Provide the [x, y] coordinate of the cell's center where the given text is located.  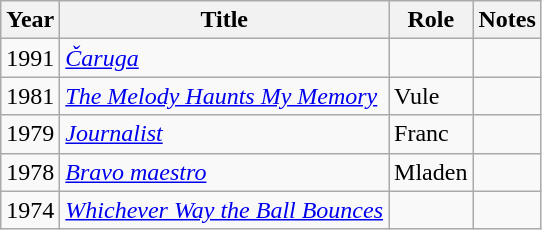
Franc [431, 134]
Title [224, 20]
1991 [30, 58]
1978 [30, 172]
Notes [507, 20]
Čaruga [224, 58]
Vule [431, 96]
Mladen [431, 172]
Role [431, 20]
Year [30, 20]
Bravo maestro [224, 172]
1979 [30, 134]
The Melody Haunts My Memory [224, 96]
Journalist [224, 134]
1974 [30, 210]
Whichever Way the Ball Bounces [224, 210]
1981 [30, 96]
